Return (x, y) of the center of cell containing provided text 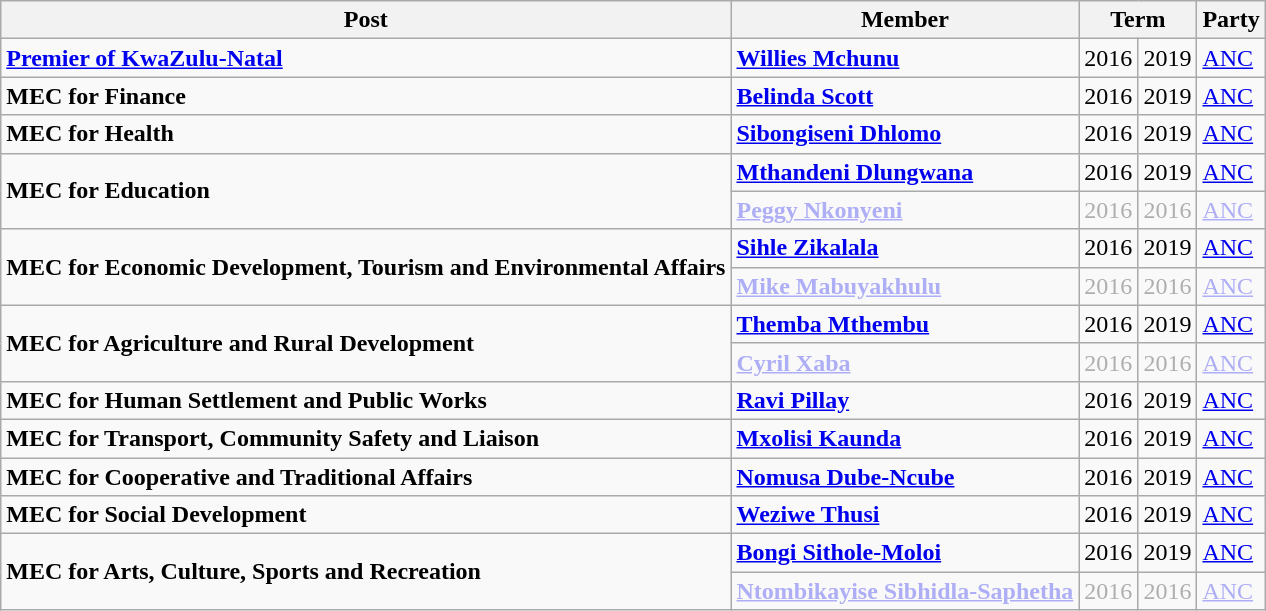
Post (366, 20)
Term (1138, 20)
Sibongiseni Dhlomo (905, 134)
Sihle Zikalala (905, 248)
Ravi Pillay (905, 400)
MEC for Economic Development, Tourism and Environmental Affairs (366, 267)
Bongi Sithole-Moloi (905, 553)
MEC for Human Settlement and Public Works (366, 400)
Member (905, 20)
Mike Mabuyakhulu (905, 286)
Ntombikayise Sibhidla-Saphetha (905, 591)
Premier of KwaZulu-Natal (366, 58)
MEC for Finance (366, 96)
Belinda Scott (905, 96)
MEC for Education (366, 191)
MEC for Health (366, 134)
MEC for Cooperative and Traditional Affairs (366, 477)
Peggy Nkonyeni (905, 210)
MEC for Agriculture and Rural Development (366, 343)
Cyril Xaba (905, 362)
Themba Mthembu (905, 324)
Party (1231, 20)
Willies Mchunu (905, 58)
Mthandeni Dlungwana (905, 172)
Nomusa Dube-Ncube (905, 477)
MEC for Social Development (366, 515)
Weziwe Thusi (905, 515)
MEC for Transport, Community Safety and Liaison (366, 438)
Mxolisi Kaunda (905, 438)
MEC for Arts, Culture, Sports and Recreation (366, 572)
